Pinpoint the cell where the given text exists, returning its (x, y) midpoint coordinate. 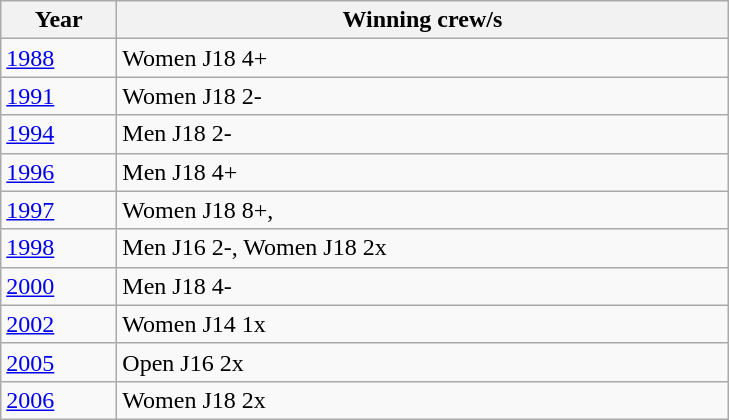
Women J18 4+ (422, 58)
2005 (59, 362)
1998 (59, 248)
1994 (59, 134)
Women J18 8+, (422, 210)
2000 (59, 286)
1988 (59, 58)
Men J18 4+ (422, 172)
Year (59, 20)
Women J18 2- (422, 96)
2006 (59, 400)
Women J14 1x (422, 324)
Open J16 2x (422, 362)
Women J18 2x (422, 400)
Men J16 2-, Women J18 2x (422, 248)
1997 (59, 210)
1991 (59, 96)
1996 (59, 172)
2002 (59, 324)
Winning crew/s (422, 20)
Men J18 4- (422, 286)
Men J18 2- (422, 134)
